Scan for the cell matching the given text and deliver its [X, Y] coordinate at center. 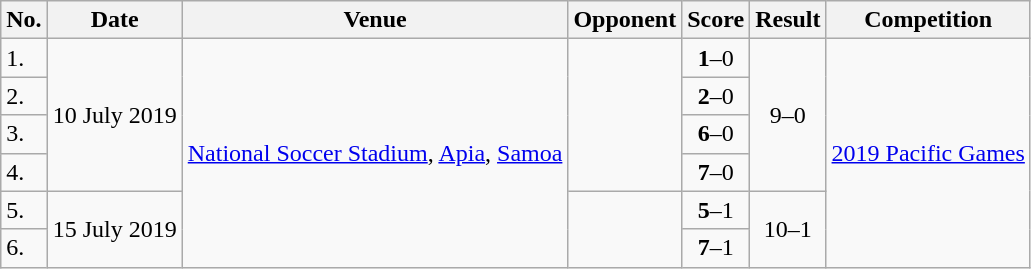
15 July 2019 [114, 229]
6–0 [716, 134]
2019 Pacific Games [928, 153]
7–1 [716, 248]
2. [24, 96]
7–0 [716, 172]
Competition [928, 20]
5. [24, 210]
3. [24, 134]
Venue [375, 20]
1–0 [716, 58]
Opponent [625, 20]
2–0 [716, 96]
6. [24, 248]
1. [24, 58]
No. [24, 20]
10 July 2019 [114, 115]
9–0 [788, 115]
Result [788, 20]
5–1 [716, 210]
Score [716, 20]
10–1 [788, 229]
Date [114, 20]
4. [24, 172]
National Soccer Stadium, Apia, Samoa [375, 153]
